Capture the cell that displays the provided text and extract its [X, Y] central coordinate. 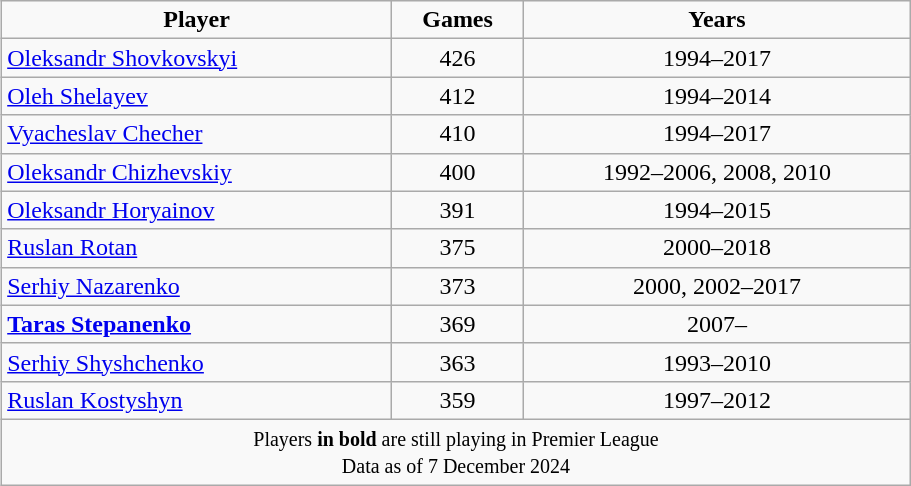
Serhiy Shyshchenko [197, 362]
Oleh Shelayev [197, 96]
2007– [718, 324]
Oleksandr Horyainov [197, 210]
400 [457, 172]
363 [457, 362]
1992–2006, 2008, 2010 [718, 172]
Serhiy Nazarenko [197, 286]
Years [718, 20]
Ruslan Kostyshyn [197, 400]
Taras Stepanenko [197, 324]
1994–2015 [718, 210]
1994–2014 [718, 96]
2000, 2002–2017 [718, 286]
Players in bold are still playing in Premier LeagueData as of 7 December 2024 [456, 452]
1993–2010 [718, 362]
Ruslan Rotan [197, 248]
373 [457, 286]
Oleksandr Chizhevskiy [197, 172]
Vyacheslav Checher [197, 134]
369 [457, 324]
426 [457, 58]
Games [457, 20]
Oleksandr Shovkovskyi [197, 58]
410 [457, 134]
359 [457, 400]
412 [457, 96]
Player [197, 20]
375 [457, 248]
1997–2012 [718, 400]
391 [457, 210]
2000–2018 [718, 248]
